Provide the [X, Y] coordinate of the cell's center where the given text is located.  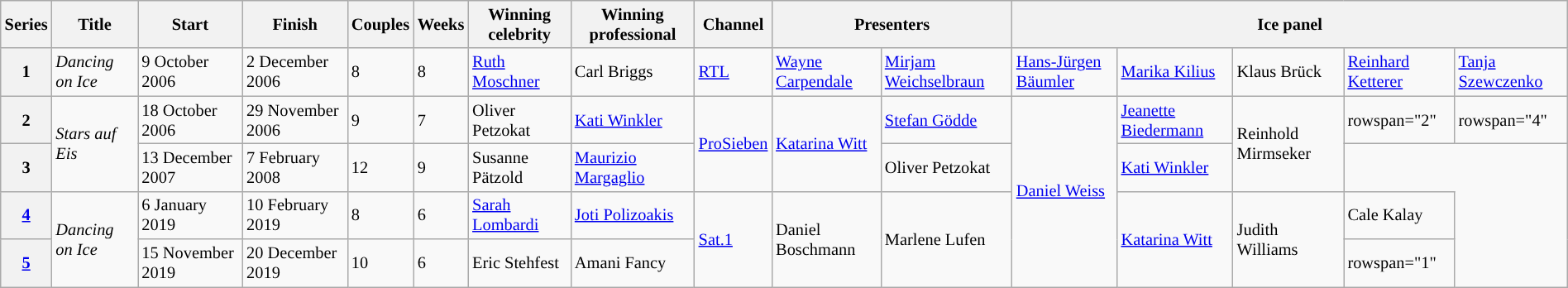
Ruth Moschner [519, 72]
Series [26, 24]
18 October 2006 [190, 120]
Judith Williams [1288, 238]
Amani Fancy [633, 263]
Cale Kalay [1399, 215]
Wayne Carpendale [826, 72]
Marlene Lufen [946, 238]
Sat.1 [733, 238]
29 November 2006 [294, 120]
Ice panel [1290, 24]
20 December 2019 [294, 263]
7 [441, 120]
2 [26, 120]
10 February 2019 [294, 215]
Jeanette Biedermann [1175, 120]
rowspan="2" [1399, 120]
3 [26, 167]
9 October 2006 [190, 72]
Maurizio Margaglio [633, 167]
Stefan Gödde [946, 120]
12 [380, 167]
Title [95, 24]
Presenters [892, 24]
Carl Briggs [633, 72]
15 November 2019 [190, 263]
Joti Polizoakis [633, 215]
Start [190, 24]
Couples [380, 24]
5 [26, 263]
4 [26, 215]
Klaus Brück [1288, 72]
6 January 2019 [190, 215]
Daniel Boschmann [826, 238]
13 December 2007 [190, 167]
10 [380, 263]
Reinhard Ketterer [1399, 72]
Eric Stehfest [519, 263]
ProSieben [733, 144]
2 December 2006 [294, 72]
Tanja Szewczenko [1512, 72]
Winning professional [633, 24]
Winning celebrity [519, 24]
Mirjam Weichselbraun [946, 72]
7 February 2008 [294, 167]
Weeks [441, 24]
Channel [733, 24]
Hans-Jürgen Bäumler [1065, 72]
Marika Kilius [1175, 72]
rowspan="4" [1512, 120]
1 [26, 72]
rowspan="1" [1399, 263]
Reinhold Mirmseker [1288, 144]
Finish [294, 24]
Susanne Pätzold [519, 167]
Daniel Weiss [1065, 192]
Stars auf Eis [95, 144]
Sarah Lombardi [519, 215]
RTL [733, 72]
